Provide the [x, y] coordinate of the cell's center where the given text is located.  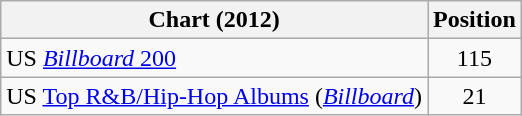
Position [475, 20]
Chart (2012) [214, 20]
115 [475, 58]
US Top R&B/Hip-Hop Albums (Billboard) [214, 96]
US Billboard 200 [214, 58]
21 [475, 96]
